Return [X, Y] of the center of cell containing provided text 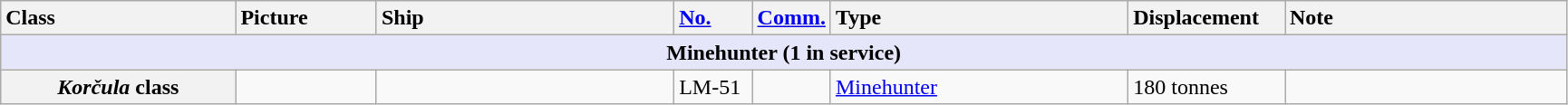
Korčula class [118, 87]
Ship [525, 18]
LM-51 [713, 87]
180 tonnes [1207, 87]
Displacement [1207, 18]
Note [1427, 18]
Minehunter [979, 87]
Picture [306, 18]
Minehunter (1 in service) [784, 52]
No. [713, 18]
Comm. [791, 18]
Class [118, 18]
Type [979, 18]
